Capture the cell that displays the provided text and extract its [X, Y] central coordinate. 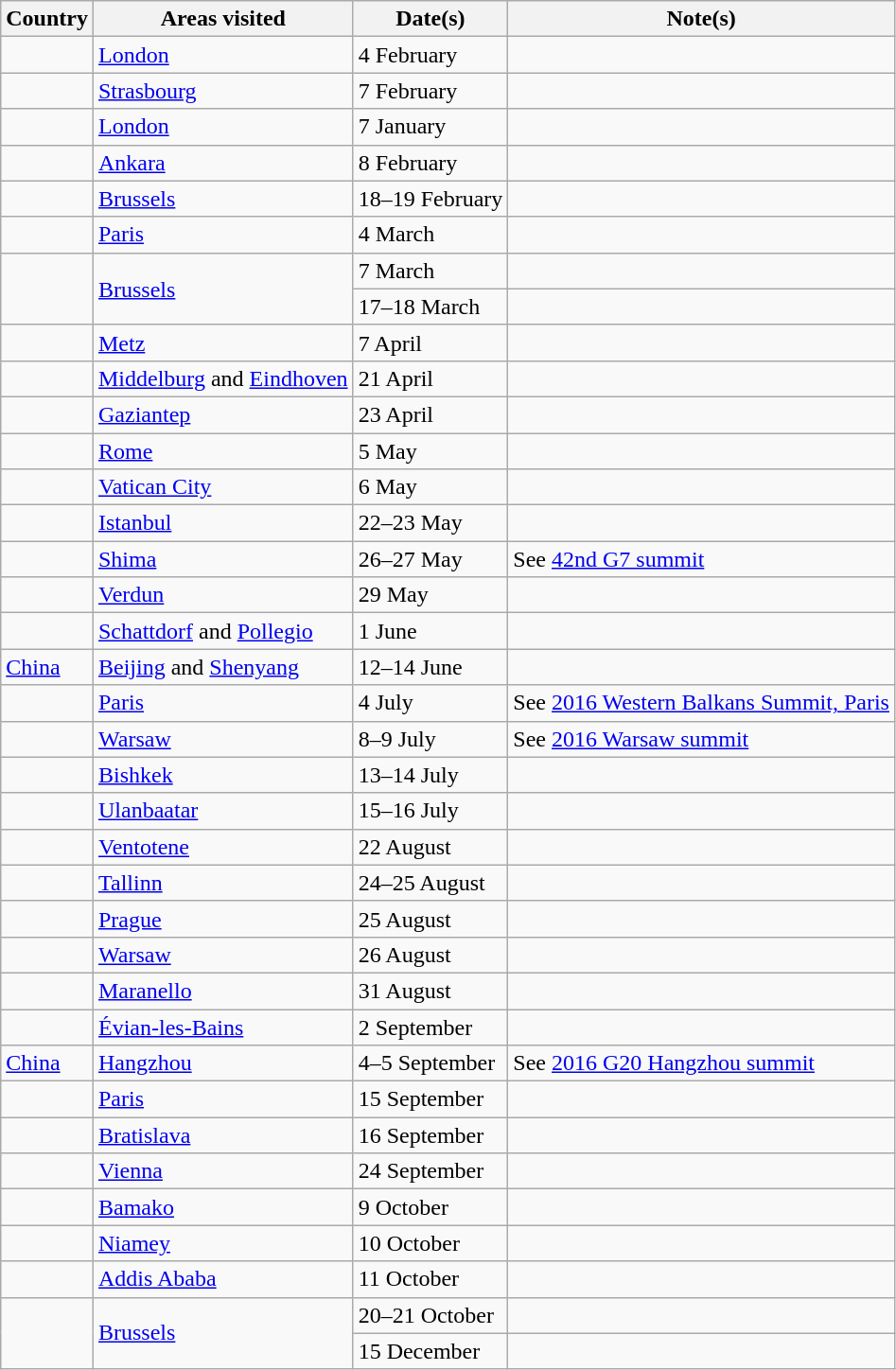
20–21 October [430, 1315]
Bamako [223, 1207]
Vienna [223, 1171]
See 42nd G7 summit [702, 559]
22 August [430, 847]
23 April [430, 414]
11 October [430, 1279]
Ankara [223, 163]
10 October [430, 1243]
29 May [430, 595]
1 June [430, 631]
21 April [430, 378]
Beijing and Shenyang [223, 667]
Tallinn [223, 883]
Middelburg and Eindhoven [223, 378]
31 August [430, 991]
7 March [430, 271]
Strasbourg [223, 91]
Shima [223, 559]
7 April [430, 342]
4 July [430, 703]
Verdun [223, 595]
4 February [430, 55]
8 February [430, 163]
16 September [430, 1135]
15–16 July [430, 811]
See 2016 Warsaw summit [702, 739]
Addis Ababa [223, 1279]
Note(s) [702, 19]
Ventotene [223, 847]
Prague [223, 919]
24 September [430, 1171]
4 March [430, 235]
9 October [430, 1207]
26 August [430, 955]
24–25 August [430, 883]
Areas visited [223, 19]
18–19 February [430, 199]
2 September [430, 1027]
Ulanbaatar [223, 811]
Évian-les-Bains [223, 1027]
Niamey [223, 1243]
Schattdorf and Pollegio [223, 631]
26–27 May [430, 559]
25 August [430, 919]
Vatican City [223, 487]
Country [47, 19]
8–9 July [430, 739]
See 2016 G20 Hangzhou summit [702, 1063]
4–5 September [430, 1063]
7 February [430, 91]
15 September [430, 1099]
See 2016 Western Balkans Summit, Paris [702, 703]
Hangzhou [223, 1063]
17–18 March [430, 307]
Date(s) [430, 19]
Rome [223, 451]
Bishkek [223, 775]
Istanbul [223, 523]
22–23 May [430, 523]
6 May [430, 487]
Maranello [223, 991]
15 December [430, 1351]
13–14 July [430, 775]
Gaziantep [223, 414]
12–14 June [430, 667]
7 January [430, 127]
Bratislava [223, 1135]
Metz [223, 342]
5 May [430, 451]
